Search for the cell housing the specified text and yield its [x, y] center coordinate. 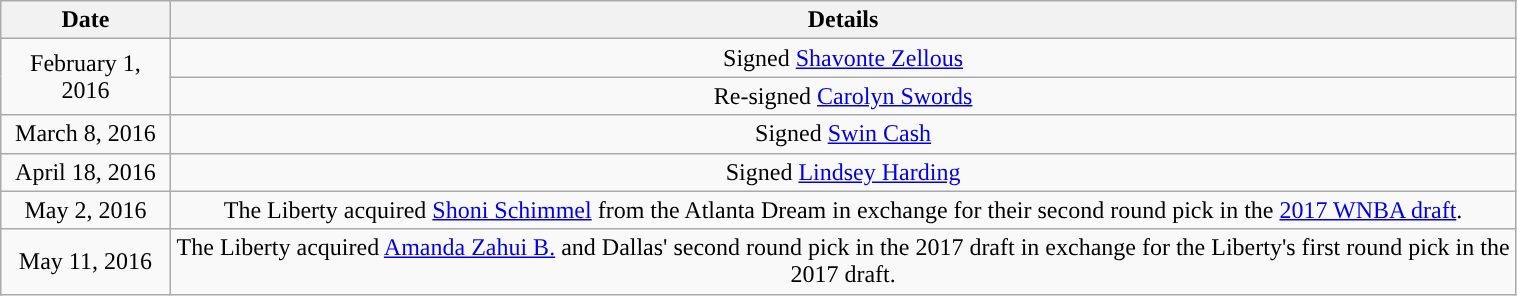
Signed Shavonte Zellous [843, 58]
May 11, 2016 [86, 262]
Signed Swin Cash [843, 134]
February 1, 2016 [86, 77]
Re-signed Carolyn Swords [843, 96]
Date [86, 20]
The Liberty acquired Shoni Schimmel from the Atlanta Dream in exchange for their second round pick in the 2017 WNBA draft. [843, 210]
Signed Lindsey Harding [843, 172]
Details [843, 20]
May 2, 2016 [86, 210]
April 18, 2016 [86, 172]
March 8, 2016 [86, 134]
